Output the (X, Y) coordinate of the center of the cell containing the given text.  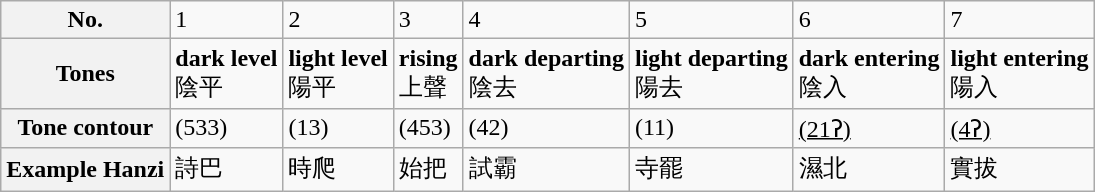
(42) (546, 128)
dark departing陰去 (546, 74)
(4ʔ) (1020, 128)
(11) (711, 128)
寺罷 (711, 170)
5 (711, 20)
dark entering陰入 (869, 74)
(13) (338, 128)
light level陽平 (338, 74)
Example Hanzi (86, 170)
Tone contour (86, 128)
試霸 (546, 170)
1 (226, 20)
light departing陽去 (711, 74)
(21ʔ) (869, 128)
實拔 (1020, 170)
light entering陽入 (1020, 74)
Tones (86, 74)
(453) (428, 128)
3 (428, 20)
濕北 (869, 170)
No. (86, 20)
2 (338, 20)
詩巴 (226, 170)
(533) (226, 128)
4 (546, 20)
rising上聲 (428, 74)
6 (869, 20)
dark level陰平 (226, 74)
7 (1020, 20)
時爬 (338, 170)
始把 (428, 170)
